For the text-containing cell, return its midpoint in (x, y) coordinate format. 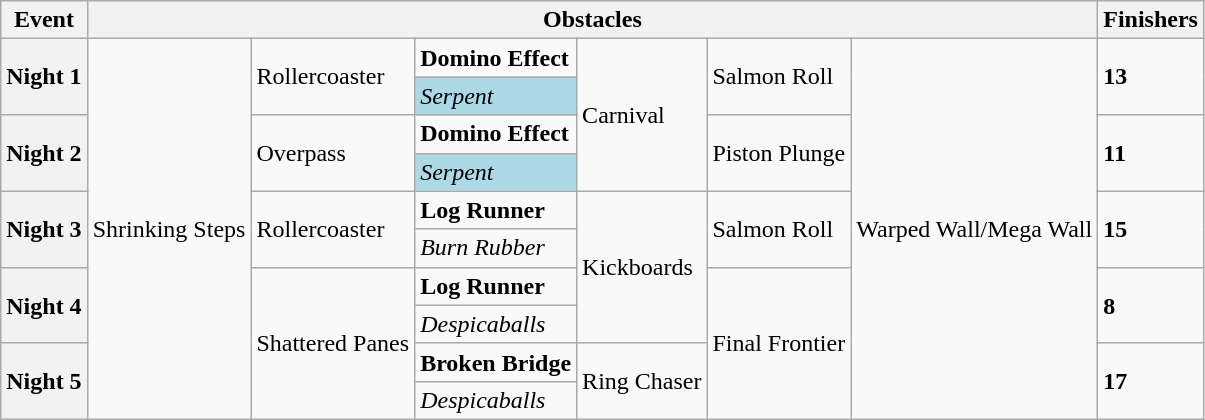
8 (1151, 305)
Warped Wall/Mega Wall (974, 230)
Kickboards (642, 267)
15 (1151, 229)
Ring Chaser (642, 381)
Event (44, 20)
Final Frontier (779, 343)
Night 5 (44, 381)
Overpass (333, 153)
11 (1151, 153)
13 (1151, 77)
Carnival (642, 115)
Shattered Panes (333, 343)
Night 1 (44, 77)
Night 2 (44, 153)
17 (1151, 381)
Shrinking Steps (169, 230)
Night 3 (44, 229)
Obstacles (592, 20)
Piston Plunge (779, 153)
Finishers (1151, 20)
Night 4 (44, 305)
Burn Rubber (496, 248)
Broken Bridge (496, 362)
